From the cell containing the given text, extract its center point as [X, Y] coordinate. 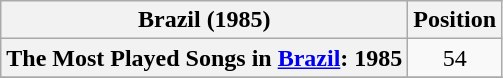
Brazil (1985) [204, 20]
The Most Played Songs in Brazil: 1985 [204, 58]
54 [455, 58]
Position [455, 20]
